Capture the cell that displays the provided text and extract its (X, Y) central coordinate. 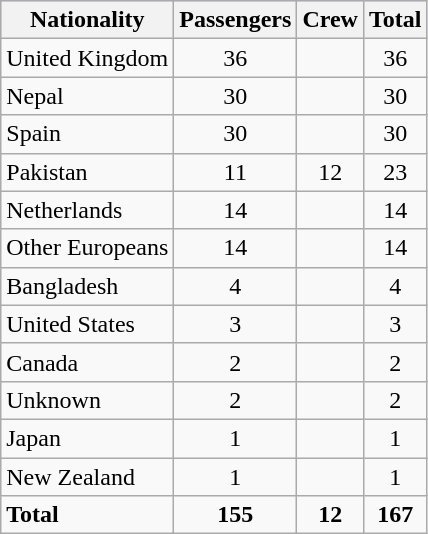
11 (236, 172)
Nepal (88, 96)
Spain (88, 134)
Bangladesh (88, 286)
Canada (88, 362)
New Zealand (88, 477)
23 (395, 172)
United States (88, 324)
Other Europeans (88, 248)
Pakistan (88, 172)
Japan (88, 438)
Unknown (88, 400)
Crew (330, 20)
United Kingdom (88, 58)
Nationality (88, 20)
167 (395, 515)
155 (236, 515)
Passengers (236, 20)
Netherlands (88, 210)
